Determine the (x, y) coordinate at the center of the cell enclosing the given text.  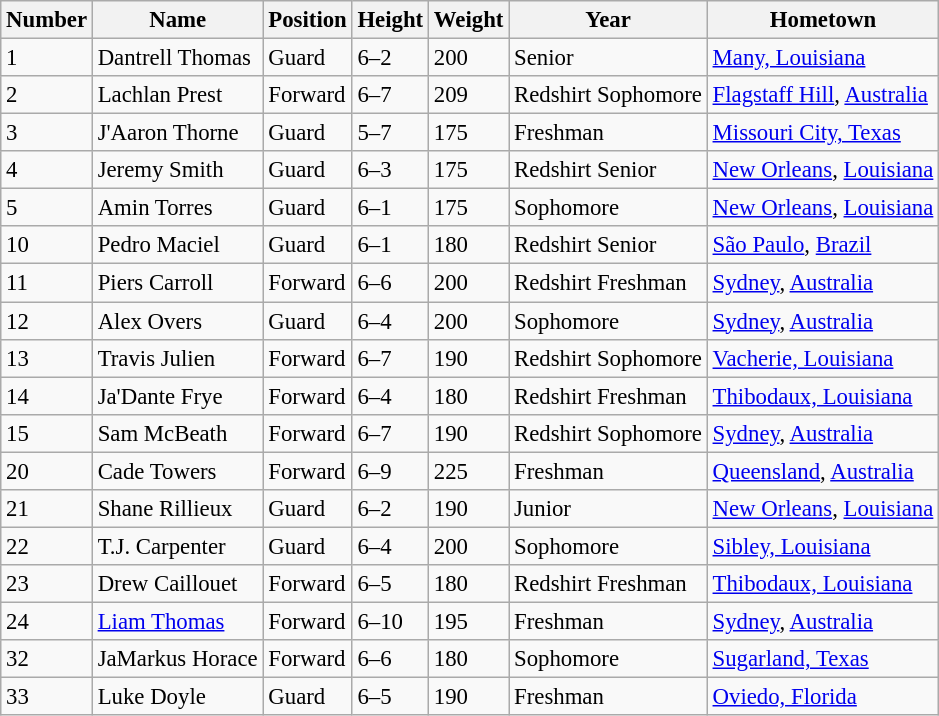
21 (47, 509)
Many, Louisiana (822, 58)
32 (47, 659)
Alex Overs (178, 321)
1 (47, 58)
10 (47, 245)
14 (47, 396)
15 (47, 433)
Piers Carroll (178, 283)
5 (47, 208)
225 (468, 471)
Dantrell Thomas (178, 58)
Jeremy Smith (178, 170)
Number (47, 20)
Sugarland, Texas (822, 659)
2 (47, 95)
São Paulo, Brazil (822, 245)
Shane Rillieux (178, 509)
Hometown (822, 20)
33 (47, 697)
195 (468, 621)
Junior (608, 509)
5–7 (390, 133)
3 (47, 133)
6–3 (390, 170)
Name (178, 20)
Height (390, 20)
Vacherie, Louisiana (822, 358)
Queensland, Australia (822, 471)
Weight (468, 20)
Travis Julien (178, 358)
Position (308, 20)
T.J. Carpenter (178, 546)
Luke Doyle (178, 697)
Flagstaff Hill, Australia (822, 95)
Cade Towers (178, 471)
Lachlan Prest (178, 95)
Drew Caillouet (178, 584)
24 (47, 621)
209 (468, 95)
Missouri City, Texas (822, 133)
20 (47, 471)
12 (47, 321)
Amin Torres (178, 208)
22 (47, 546)
13 (47, 358)
J'Aaron Thorne (178, 133)
11 (47, 283)
6–9 (390, 471)
23 (47, 584)
JaMarkus Horace (178, 659)
Liam Thomas (178, 621)
Year (608, 20)
Pedro Maciel (178, 245)
Oviedo, Florida (822, 697)
Sibley, Louisiana (822, 546)
6–10 (390, 621)
Sam McBeath (178, 433)
4 (47, 170)
Ja'Dante Frye (178, 396)
Senior (608, 58)
